Detect which cell encompasses the target text, then output its [X, Y] center coordinate. 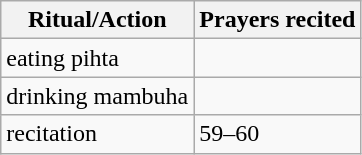
recitation [98, 134]
Ritual/Action [98, 20]
59–60 [278, 134]
eating pihta [98, 58]
Prayers recited [278, 20]
drinking mambuha [98, 96]
